Provide the [x, y] coordinate of the cell's center where the given text is located.  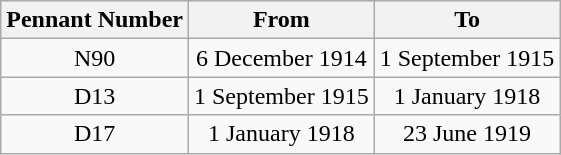
N90 [95, 58]
D13 [95, 96]
D17 [95, 134]
23 June 1919 [467, 134]
Pennant Number [95, 20]
6 December 1914 [281, 58]
To [467, 20]
From [281, 20]
